Find where the given text appears and provide that cell's center as (x, y) coordinate. 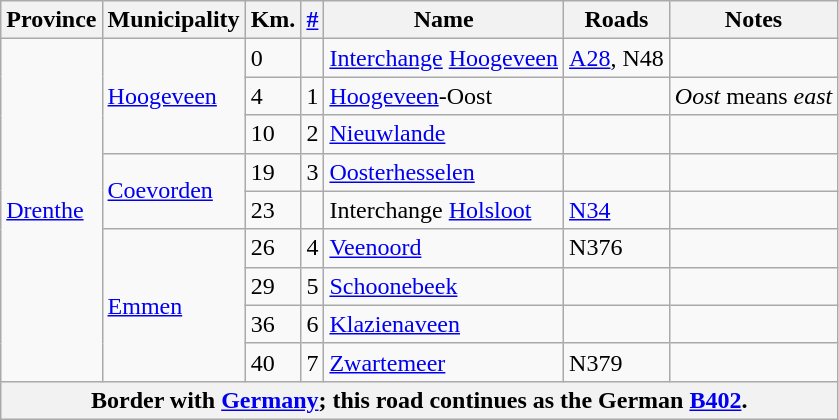
N379 (617, 362)
N376 (617, 248)
1 (312, 96)
Zwartemeer (444, 362)
Nieuwlande (444, 134)
Roads (617, 20)
10 (273, 134)
Province (52, 20)
Veenoord (444, 248)
Municipality (174, 20)
36 (273, 324)
26 (273, 248)
Interchange Holsloot (444, 210)
Hoogeveen-Oost (444, 96)
6 (312, 324)
Drenthe (52, 210)
Oosterhesselen (444, 172)
3 (312, 172)
A28, N48 (617, 58)
23 (273, 210)
29 (273, 286)
Border with Germany; this road continues as the German B402. (420, 400)
Oost means east (753, 96)
19 (273, 172)
Emmen (174, 305)
7 (312, 362)
# (312, 20)
Interchange Hoogeveen (444, 58)
Name (444, 20)
Schoonebeek (444, 286)
Km. (273, 20)
Coevorden (174, 191)
40 (273, 362)
5 (312, 286)
2 (312, 134)
Notes (753, 20)
N34 (617, 210)
Hoogeveen (174, 96)
Klazienaveen (444, 324)
0 (273, 58)
